Capture the cell that displays the provided text and extract its (X, Y) central coordinate. 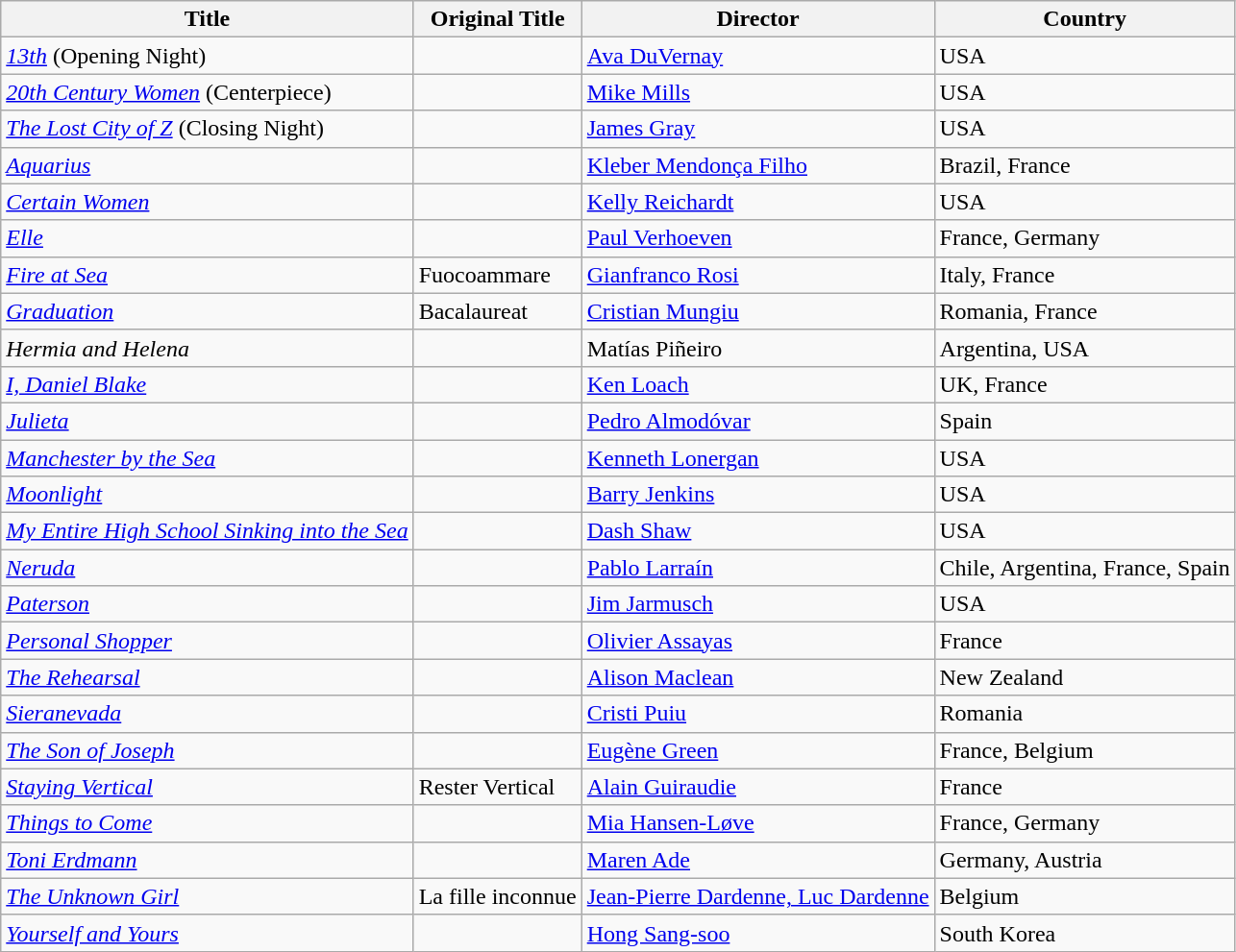
Things to Come (208, 823)
Kelly Reichardt (757, 202)
Rester Vertical (498, 787)
Chile, Argentina, France, Spain (1084, 568)
France, Belgium (1084, 750)
Original Title (498, 19)
Pablo Larraín (757, 568)
Bacalaureat (498, 311)
Personal Shopper (208, 641)
The Unknown Girl (208, 896)
Germany, Austria (1084, 860)
Alain Guiraudie (757, 787)
Aquarius (208, 165)
Olivier Assayas (757, 641)
Yourself and Yours (208, 933)
UK, France (1084, 384)
Hong Sang-soo (757, 933)
James Gray (757, 129)
Kleber Mendonça Filho (757, 165)
Sieranevada (208, 714)
Pedro Almodóvar (757, 421)
Cristi Puiu (757, 714)
Mike Mills (757, 92)
Fuocoammare (498, 275)
Country (1084, 19)
The Rehearsal (208, 677)
13th (Opening Night) (208, 56)
Matías Piñeiro (757, 348)
Fire at Sea (208, 275)
Ken Loach (757, 384)
20th Century Women (Centerpiece) (208, 92)
Eugène Green (757, 750)
Graduation (208, 311)
Cristian Mungiu (757, 311)
Staying Vertical (208, 787)
Barry Jenkins (757, 495)
Certain Women (208, 202)
Jean-Pierre Dardenne, Luc Dardenne (757, 896)
Romania (1084, 714)
Alison Maclean (757, 677)
Director (757, 19)
South Korea (1084, 933)
Neruda (208, 568)
La fille inconnue (498, 896)
Romania, France (1084, 311)
New Zealand (1084, 677)
Julieta (208, 421)
Spain (1084, 421)
My Entire High School Sinking into the Sea (208, 531)
Maren Ade (757, 860)
Elle (208, 238)
Paterson (208, 604)
Manchester by the Sea (208, 458)
Ava DuVernay (757, 56)
The Son of Joseph (208, 750)
Brazil, France (1084, 165)
Belgium (1084, 896)
The Lost City of Z (Closing Night) (208, 129)
Title (208, 19)
Dash Shaw (757, 531)
Italy, France (1084, 275)
Kenneth Lonergan (757, 458)
Toni Erdmann (208, 860)
Moonlight (208, 495)
I, Daniel Blake (208, 384)
Paul Verhoeven (757, 238)
Mia Hansen-Løve (757, 823)
Hermia and Helena (208, 348)
Argentina, USA (1084, 348)
Gianfranco Rosi (757, 275)
Jim Jarmusch (757, 604)
